Locate the cell with the specified text and output its [X, Y] center coordinate. 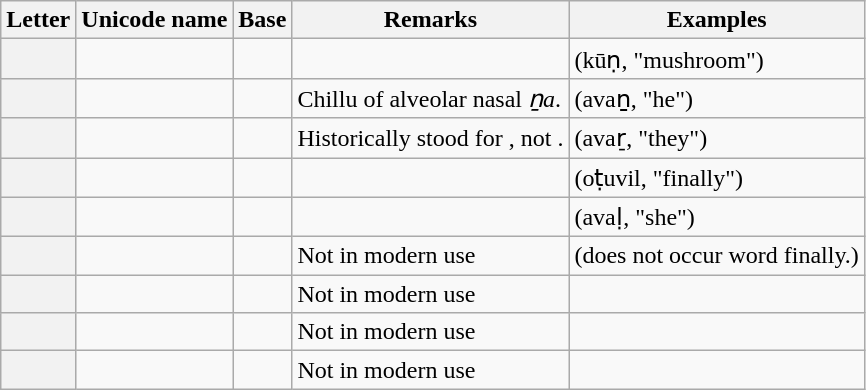
Base [262, 20]
Letter [38, 20]
Chillu of alveolar nasal ṉa. [430, 98]
(kūṇ, "mushroom") [716, 59]
(avaṉ, "he") [716, 98]
Historically stood for , not . [430, 138]
Remarks [430, 20]
(oṭuvil, "finally") [716, 178]
(avaḷ, "she") [716, 217]
Unicode name [154, 20]
(avar̠, "they") [716, 138]
Examples [716, 20]
(does not occur word finally.) [716, 256]
